Detect which cell encompasses the target text, then output its [X, Y] center coordinate. 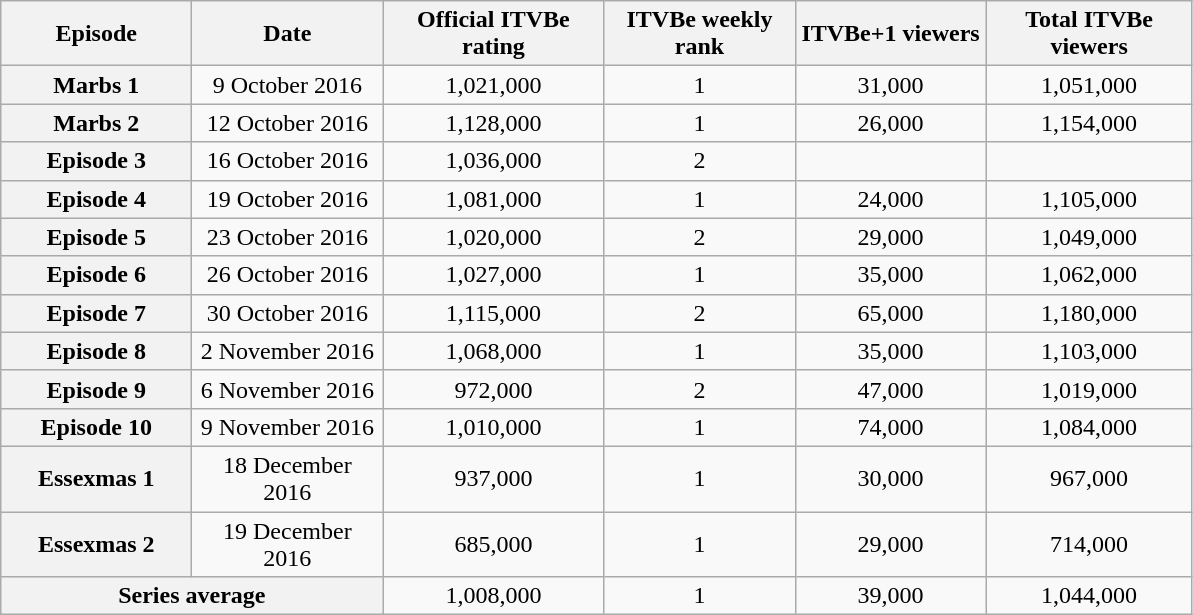
30 October 2016 [288, 313]
Series average [192, 596]
9 October 2016 [288, 85]
1,027,000 [494, 275]
1,019,000 [1089, 389]
30,000 [890, 478]
1,180,000 [1089, 313]
18 December 2016 [288, 478]
Episode 7 [96, 313]
Marbs 1 [96, 85]
12 October 2016 [288, 123]
1,154,000 [1089, 123]
1,128,000 [494, 123]
Episode 8 [96, 351]
Episode 4 [96, 199]
714,000 [1089, 544]
1,115,000 [494, 313]
Essexmas 1 [96, 478]
1,044,000 [1089, 596]
31,000 [890, 85]
1,084,000 [1089, 427]
Episode [96, 34]
937,000 [494, 478]
Official ITVBe rating [494, 34]
Marbs 2 [96, 123]
1,020,000 [494, 237]
1,105,000 [1089, 199]
1,010,000 [494, 427]
1,062,000 [1089, 275]
47,000 [890, 389]
1,036,000 [494, 161]
685,000 [494, 544]
Episode 9 [96, 389]
26 October 2016 [288, 275]
16 October 2016 [288, 161]
Episode 3 [96, 161]
Episode 10 [96, 427]
1,021,000 [494, 85]
Total ITVBe viewers [1089, 34]
23 October 2016 [288, 237]
ITVBe+1 viewers [890, 34]
39,000 [890, 596]
972,000 [494, 389]
24,000 [890, 199]
65,000 [890, 313]
9 November 2016 [288, 427]
1,049,000 [1089, 237]
6 November 2016 [288, 389]
Essexmas 2 [96, 544]
Episode 5 [96, 237]
1,081,000 [494, 199]
26,000 [890, 123]
74,000 [890, 427]
1,103,000 [1089, 351]
1,051,000 [1089, 85]
ITVBe weekly rank [700, 34]
Date [288, 34]
19 October 2016 [288, 199]
1,068,000 [494, 351]
Episode 6 [96, 275]
19 December 2016 [288, 544]
2 November 2016 [288, 351]
967,000 [1089, 478]
1,008,000 [494, 596]
